From the cell containing the given text, extract its center point as [X, Y] coordinate. 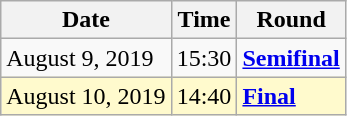
Final [291, 96]
14:40 [204, 96]
August 9, 2019 [86, 58]
Round [291, 20]
15:30 [204, 58]
August 10, 2019 [86, 96]
Time [204, 20]
Semifinal [291, 58]
Date [86, 20]
